For the text-containing cell, return its midpoint in [x, y] coordinate format. 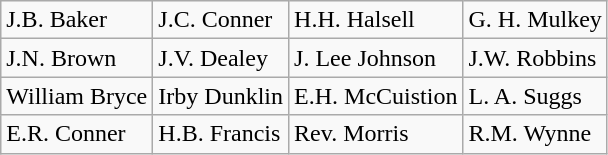
H.B. Francis [221, 134]
J.B. Baker [77, 20]
J. Lee Johnson [376, 58]
William Bryce [77, 96]
R.M. Wynne [535, 134]
Irby Dunklin [221, 96]
G. H. Mulkey [535, 20]
H.H. Halsell [376, 20]
L. A. Suggs [535, 96]
J.W. Robbins [535, 58]
Rev. Morris [376, 134]
J.C. Conner [221, 20]
J.N. Brown [77, 58]
E.H. McCuistion [376, 96]
E.R. Conner [77, 134]
J.V. Dealey [221, 58]
